Scan for the cell matching the given text and deliver its (x, y) coordinate at center. 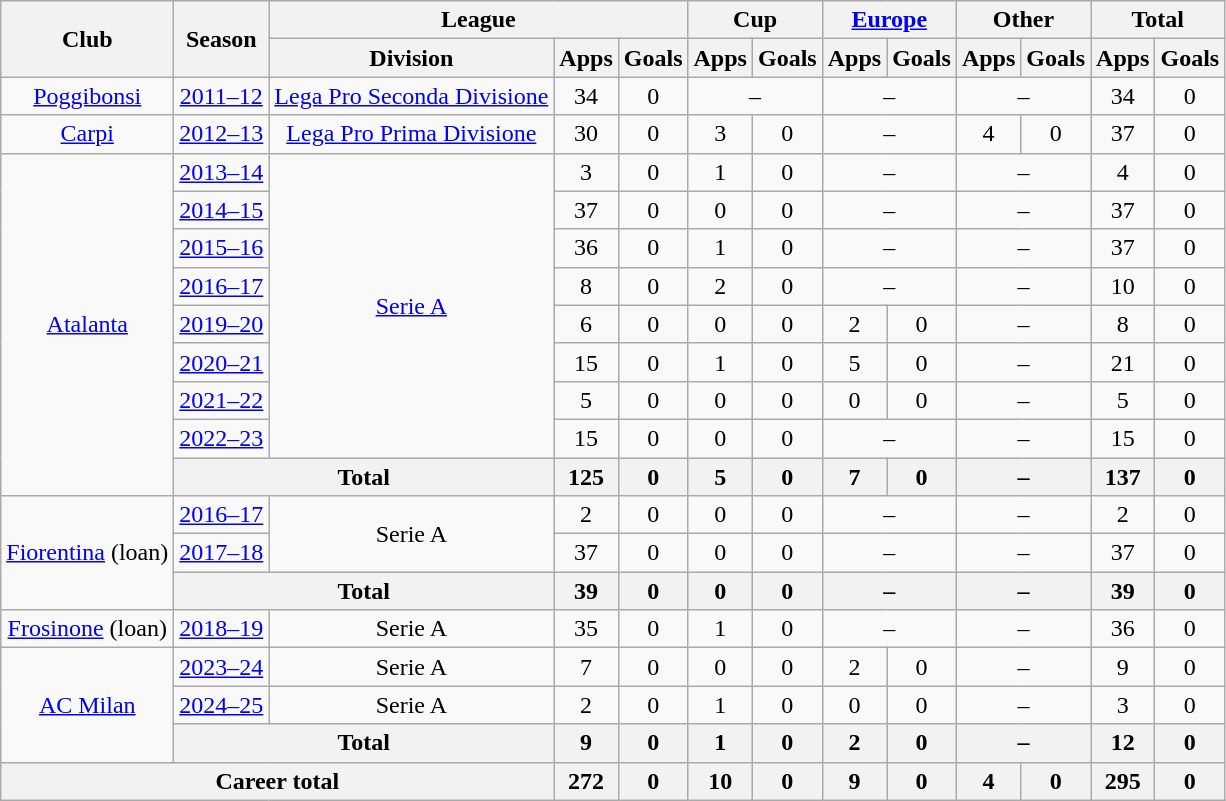
2021–22 (222, 400)
35 (586, 629)
12 (1123, 743)
Fiorentina (loan) (88, 553)
Carpi (88, 134)
2013–14 (222, 172)
21 (1123, 362)
2012–13 (222, 134)
Europe (889, 20)
Division (412, 58)
2024–25 (222, 705)
272 (586, 781)
125 (586, 477)
Cup (755, 20)
AC Milan (88, 705)
30 (586, 134)
2020–21 (222, 362)
Poggibonsi (88, 96)
2018–19 (222, 629)
2011–12 (222, 96)
295 (1123, 781)
2017–18 (222, 553)
Club (88, 39)
2022–23 (222, 438)
2015–16 (222, 248)
2023–24 (222, 667)
Other (1023, 20)
Frosinone (loan) (88, 629)
Career total (278, 781)
Lega Pro Prima Divisione (412, 134)
Season (222, 39)
Atalanta (88, 324)
Lega Pro Seconda Divisione (412, 96)
6 (586, 324)
2014–15 (222, 210)
137 (1123, 477)
League (478, 20)
2019–20 (222, 324)
